Pinpoint the cell where the given text exists, returning its (X, Y) midpoint coordinate. 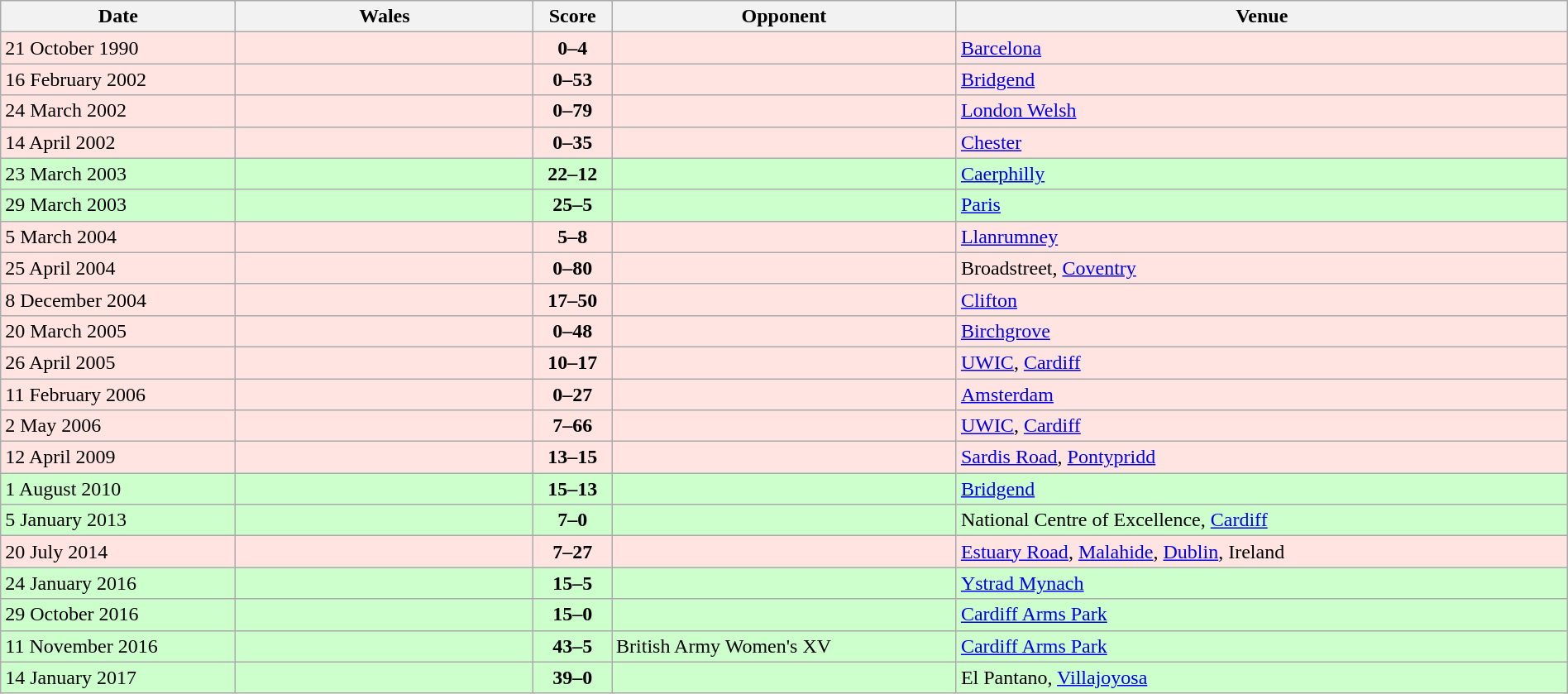
0–79 (572, 111)
29 March 2003 (118, 205)
25 April 2004 (118, 268)
National Centre of Excellence, Cardiff (1262, 520)
British Army Women's XV (784, 646)
29 October 2016 (118, 615)
43–5 (572, 646)
El Pantano, Villajoyosa (1262, 677)
25–5 (572, 205)
Clifton (1262, 299)
14 January 2017 (118, 677)
20 March 2005 (118, 331)
Barcelona (1262, 48)
Ystrad Mynach (1262, 583)
7–66 (572, 426)
16 February 2002 (118, 79)
Birchgrove (1262, 331)
5 March 2004 (118, 237)
14 April 2002 (118, 142)
15–0 (572, 615)
20 July 2014 (118, 552)
23 March 2003 (118, 174)
Broadstreet, Coventry (1262, 268)
0–53 (572, 79)
0–4 (572, 48)
26 April 2005 (118, 362)
Sardis Road, Pontypridd (1262, 457)
0–80 (572, 268)
5–8 (572, 237)
Llanrumney (1262, 237)
13–15 (572, 457)
Paris (1262, 205)
22–12 (572, 174)
Date (118, 17)
24 March 2002 (118, 111)
7–0 (572, 520)
Venue (1262, 17)
1 August 2010 (118, 489)
Wales (385, 17)
London Welsh (1262, 111)
Caerphilly (1262, 174)
Amsterdam (1262, 395)
11 November 2016 (118, 646)
5 January 2013 (118, 520)
10–17 (572, 362)
12 April 2009 (118, 457)
11 February 2006 (118, 395)
15–13 (572, 489)
Score (572, 17)
Chester (1262, 142)
15–5 (572, 583)
Estuary Road, Malahide, Dublin, Ireland (1262, 552)
2 May 2006 (118, 426)
Opponent (784, 17)
21 October 1990 (118, 48)
24 January 2016 (118, 583)
0–48 (572, 331)
17–50 (572, 299)
39–0 (572, 677)
8 December 2004 (118, 299)
0–27 (572, 395)
7–27 (572, 552)
0–35 (572, 142)
